Provide the [x, y] coordinate of the cell's center where the given text is located.  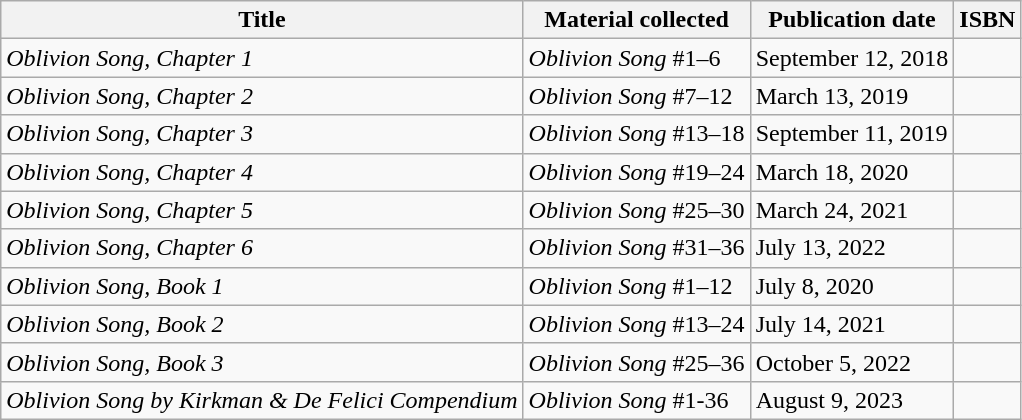
Oblivion Song, Chapter 2 [262, 96]
Oblivion Song #13–24 [636, 324]
Oblivion Song #1-36 [636, 400]
Material collected [636, 20]
September 12, 2018 [852, 58]
Oblivion Song, Chapter 3 [262, 134]
Title [262, 20]
July 14, 2021 [852, 324]
March 24, 2021 [852, 210]
Oblivion Song, Book 3 [262, 362]
Oblivion Song, Chapter 5 [262, 210]
Oblivion Song #25–30 [636, 210]
July 13, 2022 [852, 248]
Oblivion Song, Chapter 4 [262, 172]
September 11, 2019 [852, 134]
Oblivion Song #25–36 [636, 362]
Oblivion Song #1–12 [636, 286]
Oblivion Song by Kirkman & De Felici Compendium [262, 400]
March 18, 2020 [852, 172]
Oblivion Song #19–24 [636, 172]
Oblivion Song #13–18 [636, 134]
Oblivion Song, Chapter 1 [262, 58]
Publication date [852, 20]
Oblivion Song, Chapter 6 [262, 248]
March 13, 2019 [852, 96]
Oblivion Song #7–12 [636, 96]
August 9, 2023 [852, 400]
Oblivion Song #1–6 [636, 58]
Oblivion Song #31–36 [636, 248]
Oblivion Song, Book 1 [262, 286]
Oblivion Song, Book 2 [262, 324]
July 8, 2020 [852, 286]
October 5, 2022 [852, 362]
ISBN [988, 20]
